Scan for the cell matching the given text and deliver its (x, y) coordinate at center. 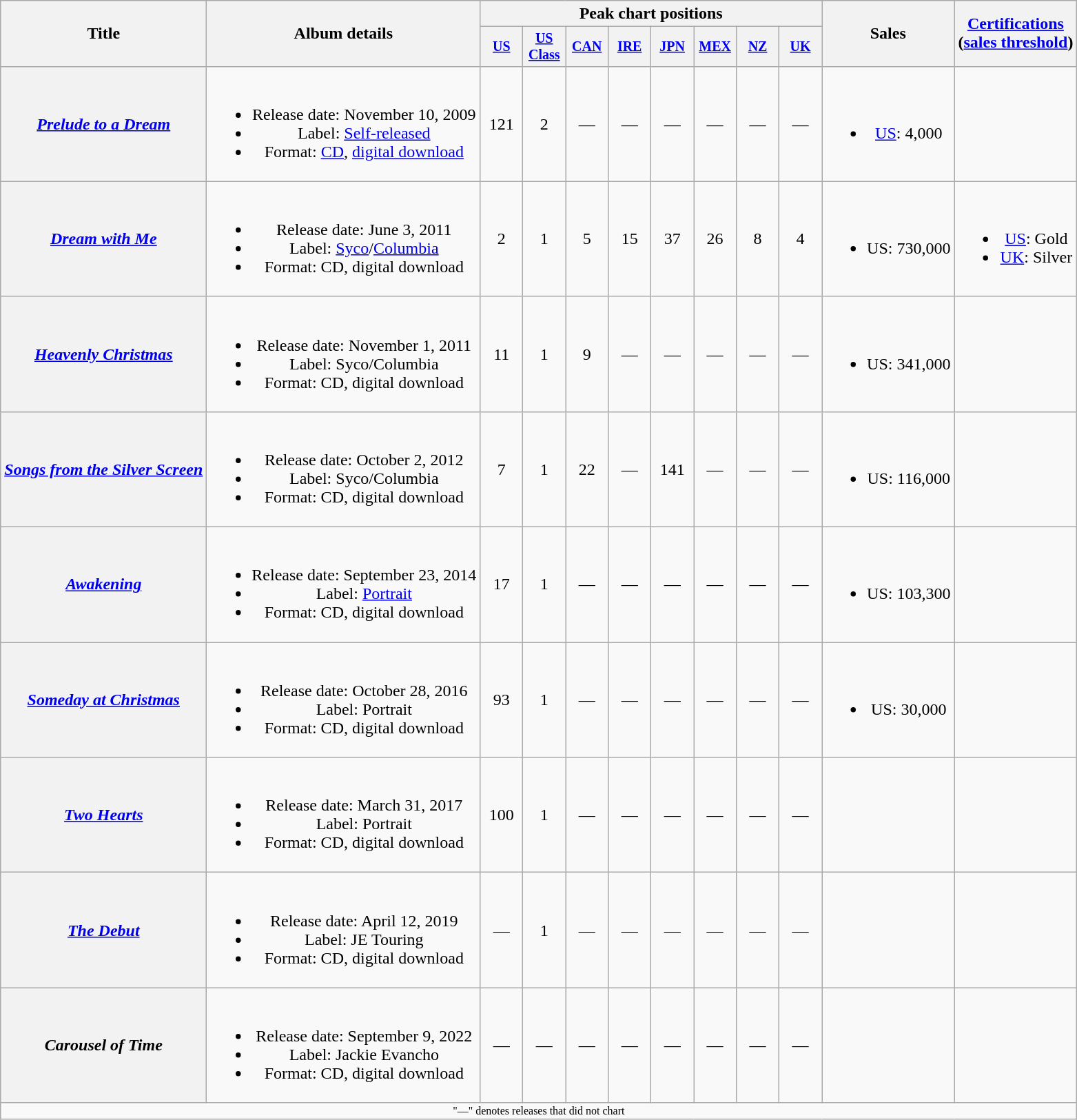
UK (801, 47)
93 (502, 700)
US (502, 47)
US: 341,000 (888, 354)
Release date: March 31, 2017Label: PortraitFormat: CD, digital download (343, 815)
22 (587, 469)
MEX (715, 47)
100 (502, 815)
"—" denotes releases that did not chart (539, 1111)
US: 103,300 (888, 584)
Awakening (103, 584)
26 (715, 238)
Release date: September 23, 2014Label: PortraitFormat: CD, digital download (343, 584)
US: 4,000 (888, 124)
JPN (673, 47)
9 (587, 354)
7 (502, 469)
Prelude to a Dream (103, 124)
8 (758, 238)
NZ (758, 47)
US: 30,000 (888, 700)
Carousel of Time (103, 1045)
Two Hearts (103, 815)
USClass (544, 47)
37 (673, 238)
Songs from the Silver Screen (103, 469)
Release date: September 9, 2022Label: Jackie EvanchoFormat: CD, digital download (343, 1045)
Sales (888, 34)
11 (502, 354)
15 (630, 238)
IRE (630, 47)
Peak chart positions (651, 14)
141 (673, 469)
Release date: November 1, 2011Label: Syco/ColumbiaFormat: CD, digital download (343, 354)
Title (103, 34)
Album details (343, 34)
US: GoldUK: Silver (1016, 238)
17 (502, 584)
Release date: October 28, 2016Label: PortraitFormat: CD, digital download (343, 700)
CAN (587, 47)
Someday at Christmas (103, 700)
Dream with Me (103, 238)
5 (587, 238)
4 (801, 238)
Release date: November 10, 2009Label: Self-releasedFormat: CD, digital download (343, 124)
Release date: October 2, 2012Label: Syco/ColumbiaFormat: CD, digital download (343, 469)
Certifications(sales threshold) (1016, 34)
Release date: April 12, 2019Label: JE TouringFormat: CD, digital download (343, 930)
US: 730,000 (888, 238)
Release date: June 3, 2011Label: Syco/ColumbiaFormat: CD, digital download (343, 238)
121 (502, 124)
Heavenly Christmas (103, 354)
The Debut (103, 930)
US: 116,000 (888, 469)
